Locate the cell with the specified text and output its (x, y) center coordinate. 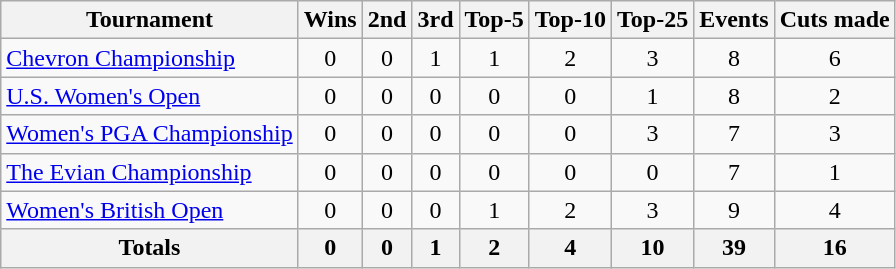
Women's British Open (150, 210)
9 (734, 210)
2nd (387, 20)
3rd (436, 20)
U.S. Women's Open (150, 96)
Events (734, 20)
16 (834, 248)
39 (734, 248)
Top-10 (570, 20)
Cuts made (834, 20)
Tournament (150, 20)
Top-25 (652, 20)
6 (834, 58)
Top-5 (494, 20)
Wins (330, 20)
The Evian Championship (150, 172)
10 (652, 248)
Women's PGA Championship (150, 134)
Chevron Championship (150, 58)
Totals (150, 248)
